For the text-containing cell, return its midpoint in [x, y] coordinate format. 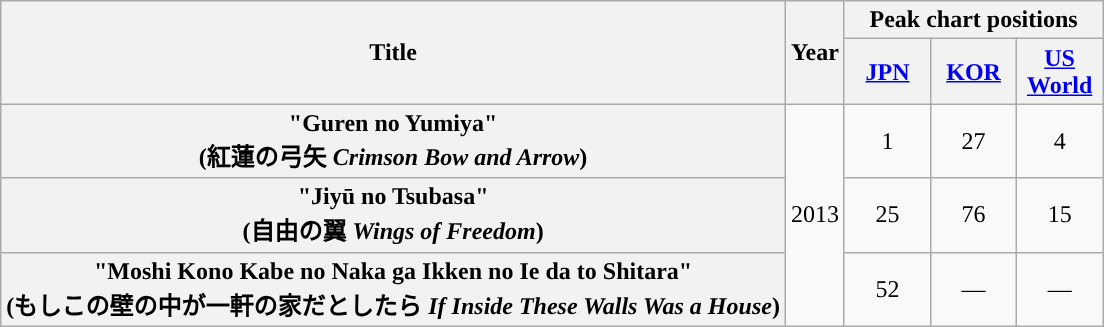
Peak chart positions [973, 20]
27 [974, 141]
1 [887, 141]
2013 [814, 215]
25 [887, 215]
JPN [887, 72]
KOR [974, 72]
4 [1060, 141]
76 [974, 215]
15 [1060, 215]
Year [814, 52]
"Guren no Yumiya"(紅蓮の弓矢 Crimson Bow and Arrow) [394, 141]
US World [1060, 72]
"Jiyū no Tsubasa"(自由の翼 Wings of Freedom) [394, 215]
52 [887, 289]
Title [394, 52]
"Moshi Kono Kabe no Naka ga Ikken no Ie da to Shitara"(もしこの壁の中が一軒の家だとしたら If Inside These Walls Was a House) [394, 289]
